Return (X, Y) of the center of cell containing provided text 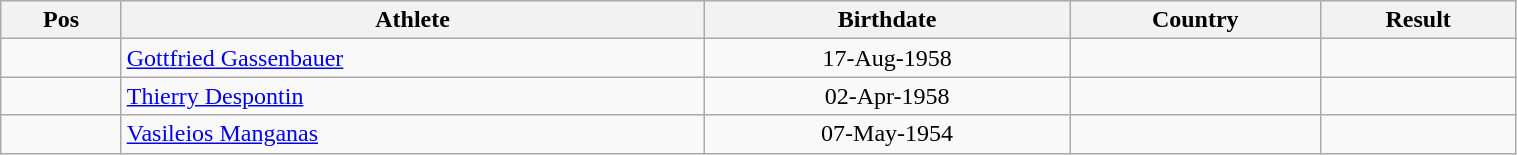
17-Aug-1958 (887, 58)
Result (1418, 20)
Pos (61, 20)
07-May-1954 (887, 134)
Birthdate (887, 20)
02-Apr-1958 (887, 96)
Vasileios Manganas (412, 134)
Country (1195, 20)
Thierry Despontin (412, 96)
Gottfried Gassenbauer (412, 58)
Athlete (412, 20)
